Output the [x, y] coordinate of the center of the cell containing the given text.  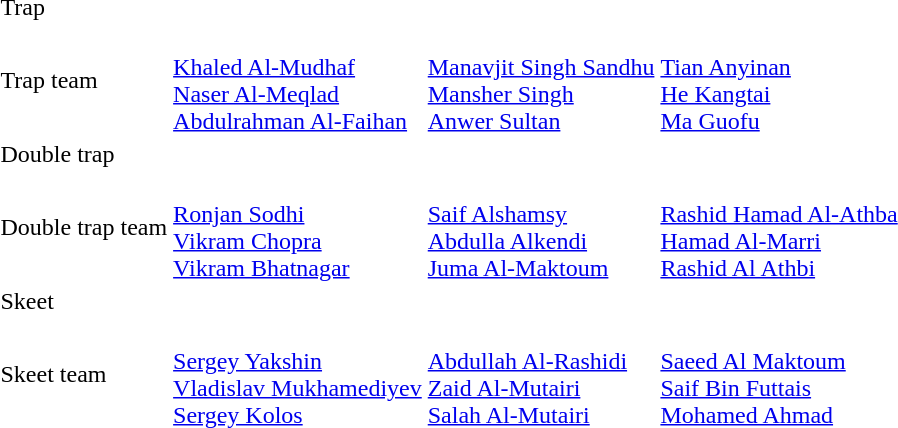
Ronjan SodhiVikram ChopraVikram Bhatnagar [298, 228]
Khaled Al-MudhafNaser Al-MeqladAbdulrahman Al-Faihan [298, 80]
Manavjit Singh SandhuMansher SinghAnwer Sultan [541, 80]
Saif AlshamsyAbdulla AlkendiJuma Al-Maktoum [541, 228]
